Search for the cell housing the specified text and yield its [x, y] center coordinate. 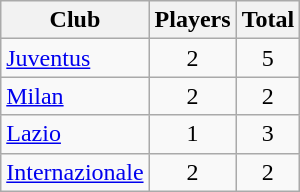
Juventus [75, 58]
Milan [75, 96]
Players [192, 20]
Lazio [75, 134]
5 [268, 58]
Internazionale [75, 172]
Total [268, 20]
3 [268, 134]
Club [75, 20]
1 [192, 134]
